Find where the given text appears and provide that cell's center as (X, Y) coordinate. 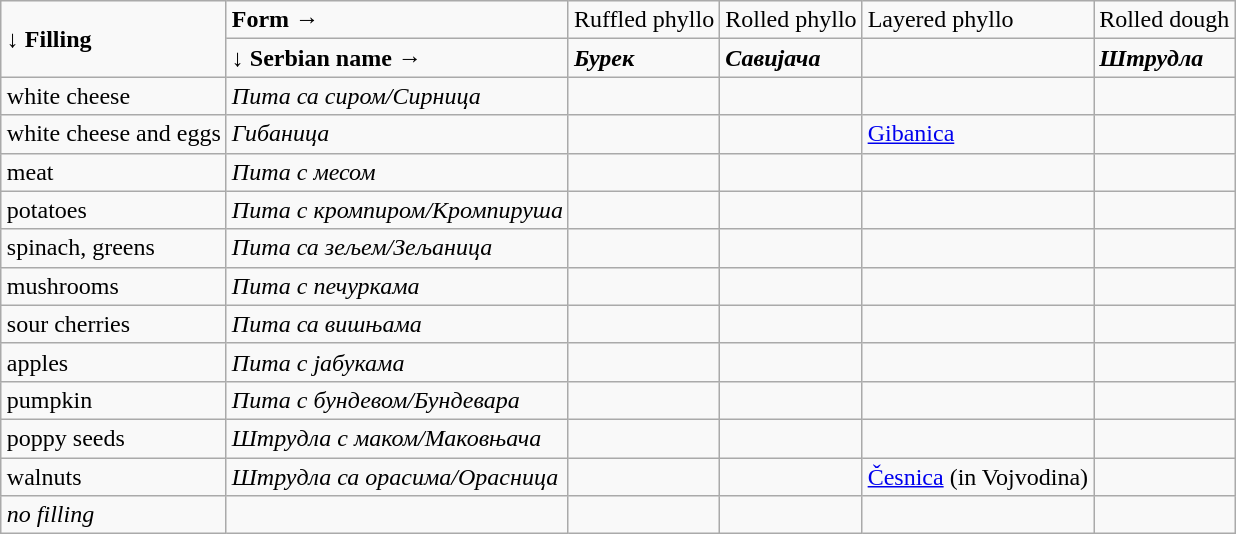
poppy seeds (114, 438)
Пита с кромпиром/Кромпируша (397, 210)
Пита с јабукама (397, 362)
Савијача (791, 58)
walnuts (114, 477)
no filling (114, 515)
Пита са вишњама (397, 324)
Gibanica (978, 134)
mushrooms (114, 286)
white cheese (114, 96)
Пита с печуркама (397, 286)
pumpkin (114, 400)
↓ Filling (114, 39)
white cheese and eggs (114, 134)
Layered phyllo (978, 20)
sour cherries (114, 324)
Rolled phyllo (791, 20)
meat (114, 172)
Česnica (in Vojvodina) (978, 477)
Пита са сиром/Сирница (397, 96)
↓ Serbian name → (397, 58)
Пита с бундевом/Бундевара (397, 400)
Гибаница (397, 134)
Штрудла са орасима/Орасница (397, 477)
Бурек (644, 58)
Form → (397, 20)
Пита с месом (397, 172)
Ruffled phyllo (644, 20)
Штрудла (1164, 58)
spinach, greens (114, 248)
potatoes (114, 210)
apples (114, 362)
Пита са зељем/Зељаница (397, 248)
Штрудла с маком/Маковњача (397, 438)
Rolled dough (1164, 20)
